Determine the (x, y) coordinate at the center of the cell enclosing the given text.  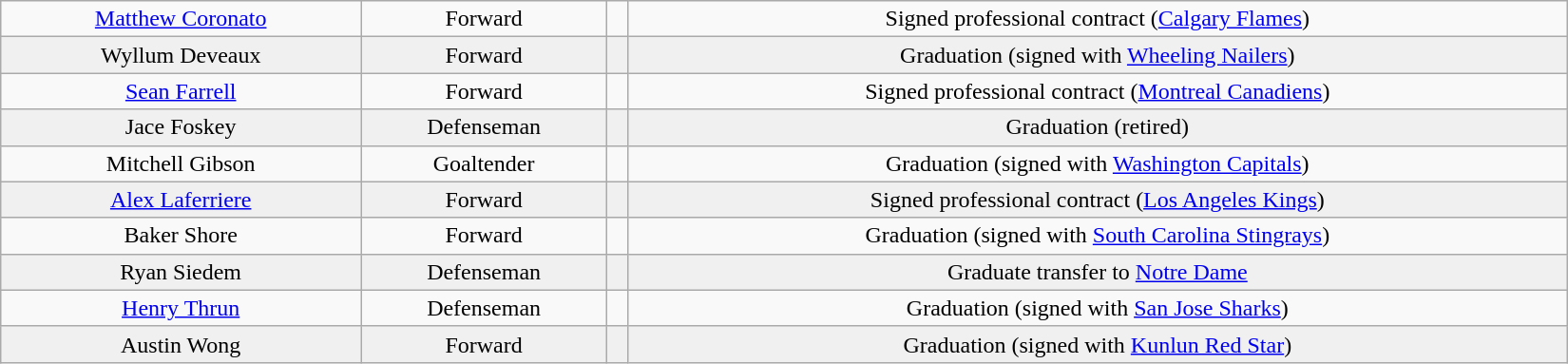
Signed professional contract (Montreal Canadiens) (1097, 91)
Ryan Siedem (181, 272)
Graduate transfer to Notre Dame (1097, 272)
Jace Foskey (181, 127)
Sean Farrell (181, 91)
Wyllum Deveaux (181, 55)
Signed professional contract (Calgary Flames) (1097, 19)
Graduation (signed with South Carolina Stingrays) (1097, 236)
Graduation (signed with Wheeling Nailers) (1097, 55)
Graduation (signed with San Jose Sharks) (1097, 308)
Alex Laferriere (181, 200)
Graduation (signed with Kunlun Red Star) (1097, 344)
Austin Wong (181, 344)
Signed professional contract (Los Angeles Kings) (1097, 200)
Baker Shore (181, 236)
Graduation (retired) (1097, 127)
Henry Thrun (181, 308)
Graduation (signed with Washington Capitals) (1097, 163)
Goaltender (485, 163)
Matthew Coronato (181, 19)
Mitchell Gibson (181, 163)
